Return [X, Y] of the center of cell containing provided text 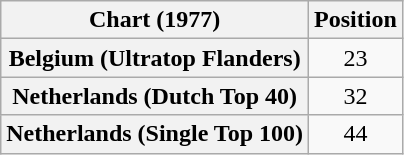
32 [356, 96]
Position [356, 20]
44 [356, 134]
Chart (1977) [155, 20]
Belgium (Ultratop Flanders) [155, 58]
Netherlands (Dutch Top 40) [155, 96]
Netherlands (Single Top 100) [155, 134]
23 [356, 58]
